Scan for the cell matching the given text and deliver its [x, y] coordinate at center. 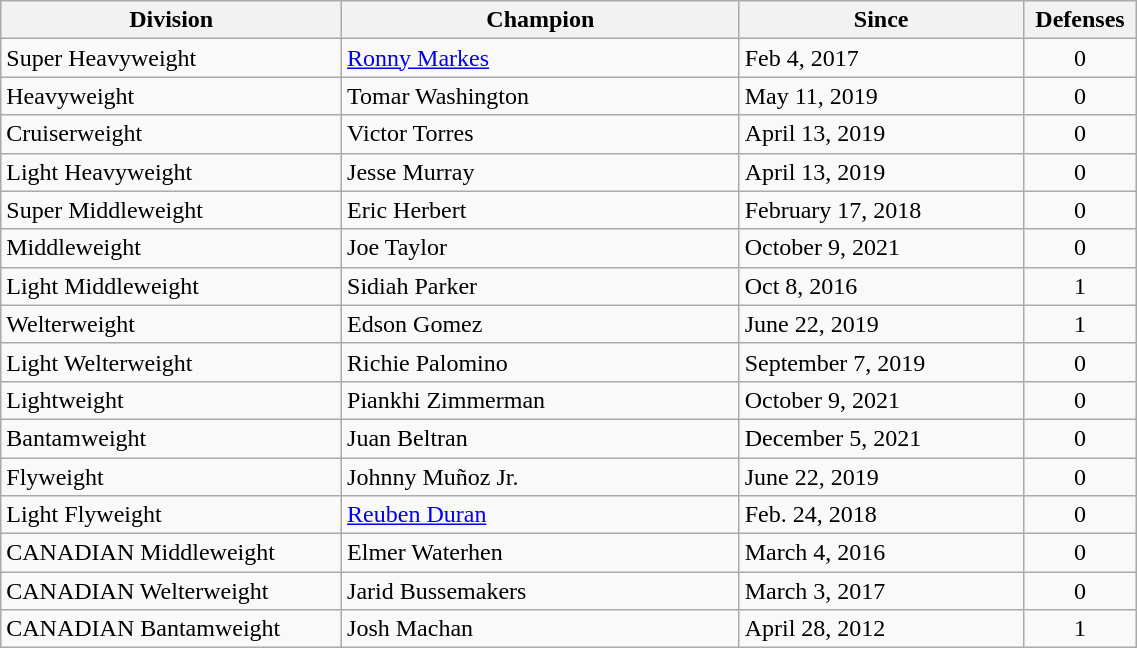
Super Middleweight [172, 210]
May 11, 2019 [881, 96]
Edson Gomez [541, 324]
Reuben Duran [541, 515]
Lightweight [172, 400]
Piankhi Zimmerman [541, 400]
April 28, 2012 [881, 629]
Joe Taylor [541, 248]
Light Welterweight [172, 362]
Jesse Murray [541, 172]
Division [172, 20]
Ronny Markes [541, 58]
Middleweight [172, 248]
Jarid Bussemakers [541, 591]
September 7, 2019 [881, 362]
Heavyweight [172, 96]
February 17, 2018 [881, 210]
Josh Machan [541, 629]
Johnny Muñoz Jr. [541, 477]
Light Middleweight [172, 286]
Oct 8, 2016 [881, 286]
Light Heavyweight [172, 172]
March 3, 2017 [881, 591]
Richie Palomino [541, 362]
Flyweight [172, 477]
Tomar Washington [541, 96]
Eric Herbert [541, 210]
Champion [541, 20]
Light Flyweight [172, 515]
CANADIAN Bantamweight [172, 629]
March 4, 2016 [881, 553]
Feb 4, 2017 [881, 58]
Victor Torres [541, 134]
Bantamweight [172, 438]
Juan Beltran [541, 438]
Feb. 24, 2018 [881, 515]
Since [881, 20]
Sidiah Parker [541, 286]
CANADIAN Middleweight [172, 553]
December 5, 2021 [881, 438]
Defenses [1080, 20]
CANADIAN Welterweight [172, 591]
Cruiserweight [172, 134]
Super Heavyweight [172, 58]
Elmer Waterhen [541, 553]
Welterweight [172, 324]
